Return [X, Y] of the center of cell containing provided text 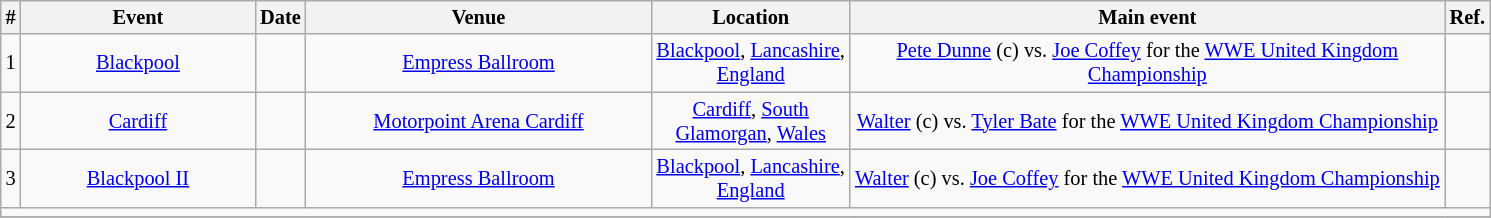
Pete Dunne (c) vs. Joe Coffey for the WWE United Kingdom Championship [1148, 63]
Date [280, 17]
Venue [479, 17]
1 [11, 63]
Cardiff, South Glamorgan, Wales [750, 121]
Ref. [1468, 17]
Location [750, 17]
Event [138, 17]
# [11, 17]
2 [11, 121]
Cardiff [138, 121]
Walter (c) vs. Tyler Bate for the WWE United Kingdom Championship [1148, 121]
Blackpool [138, 63]
Main event [1148, 17]
Walter (c) vs. Joe Coffey for the WWE United Kingdom Championship [1148, 178]
3 [11, 178]
Blackpool II [138, 178]
Motorpoint Arena Cardiff [479, 121]
